Capture the cell that displays the provided text and extract its [x, y] central coordinate. 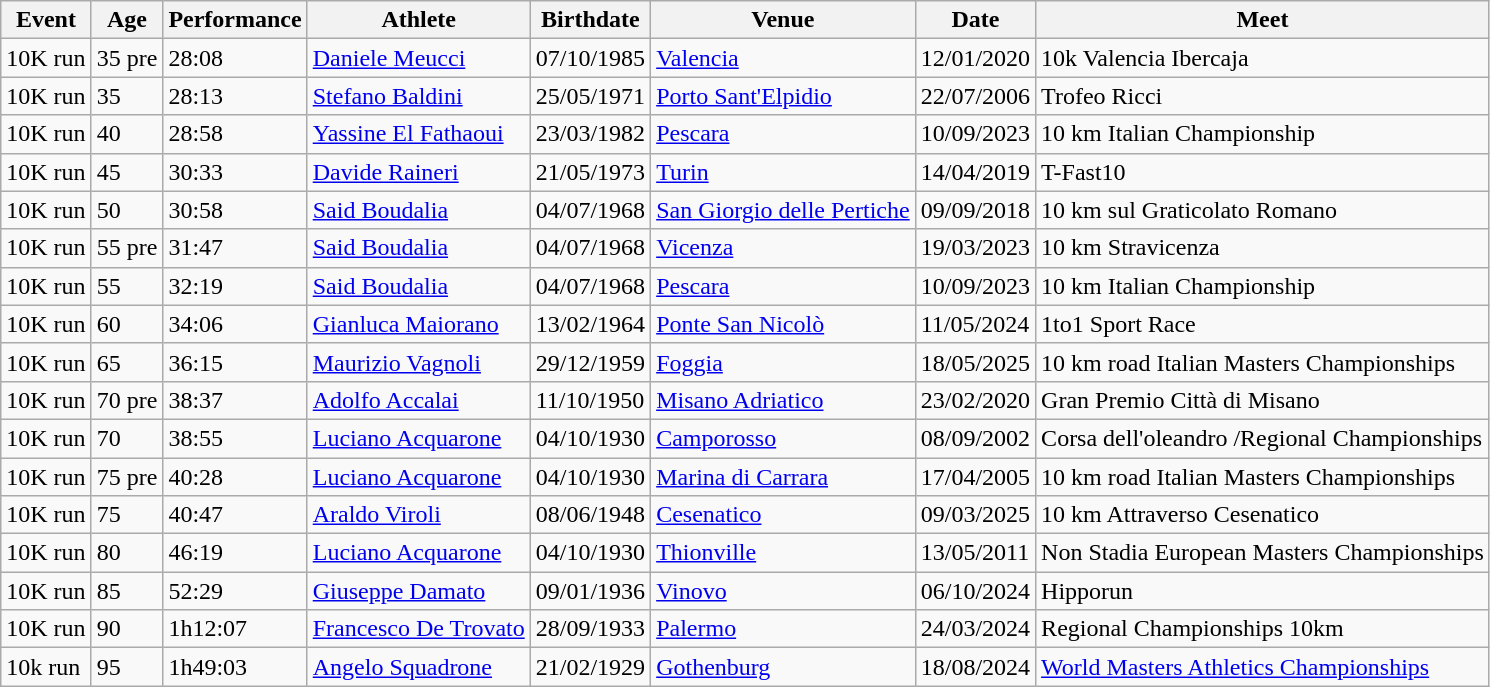
T-Fast10 [1263, 172]
Age [127, 20]
30:58 [235, 210]
29/12/1959 [590, 362]
45 [127, 172]
09/03/2025 [975, 515]
Thionville [784, 553]
Misano Adriatico [784, 400]
Ponte San Nicolò [784, 324]
28/09/1933 [590, 629]
Palermo [784, 629]
80 [127, 553]
San Giorgio delle Pertiche [784, 210]
25/05/1971 [590, 96]
07/10/1985 [590, 58]
13/05/2011 [975, 553]
40 [127, 134]
28:13 [235, 96]
19/03/2023 [975, 248]
Daniele Meucci [418, 58]
09/01/1936 [590, 591]
08/09/2002 [975, 438]
Trofeo Ricci [1263, 96]
95 [127, 667]
Regional Championships 10km [1263, 629]
36:15 [235, 362]
Birthdate [590, 20]
Meet [1263, 20]
55 pre [127, 248]
11/10/1950 [590, 400]
Giuseppe Damato [418, 591]
30:33 [235, 172]
46:19 [235, 553]
Angelo Squadrone [418, 667]
21/05/1973 [590, 172]
Date [975, 20]
22/07/2006 [975, 96]
Camporosso [784, 438]
Gothenburg [784, 667]
70 pre [127, 400]
Foggia [784, 362]
Event [46, 20]
Francesco De Trovato [418, 629]
38:37 [235, 400]
55 [127, 286]
31:47 [235, 248]
21/02/1929 [590, 667]
Stefano Baldini [418, 96]
1to1 Sport Race [1263, 324]
Hipporun [1263, 591]
Gianluca Maiorano [418, 324]
65 [127, 362]
11/05/2024 [975, 324]
06/10/2024 [975, 591]
10k Valencia Ibercaja [1263, 58]
35 pre [127, 58]
38:55 [235, 438]
Gran Premio Città di Misano [1263, 400]
18/08/2024 [975, 667]
1h12:07 [235, 629]
32:19 [235, 286]
Vinovo [784, 591]
60 [127, 324]
70 [127, 438]
Vicenza [784, 248]
75 pre [127, 477]
World Masters Athletics Championships [1263, 667]
Valencia [784, 58]
Cesenatico [784, 515]
40:28 [235, 477]
24/03/2024 [975, 629]
23/03/1982 [590, 134]
35 [127, 96]
28:58 [235, 134]
10 km Attraverso Cesenatico [1263, 515]
1h49:03 [235, 667]
09/09/2018 [975, 210]
08/06/1948 [590, 515]
75 [127, 515]
14/04/2019 [975, 172]
Adolfo Accalai [418, 400]
52:29 [235, 591]
Corsa dell'oleandro /Regional Championships [1263, 438]
10 km sul Graticolato Romano [1263, 210]
28:08 [235, 58]
Porto Sant'Elpidio [784, 96]
50 [127, 210]
40:47 [235, 515]
34:06 [235, 324]
Non Stadia European Masters Championships [1263, 553]
Marina di Carrara [784, 477]
Athlete [418, 20]
90 [127, 629]
13/02/1964 [590, 324]
Araldo Viroli [418, 515]
12/01/2020 [975, 58]
23/02/2020 [975, 400]
10 km Stravicenza [1263, 248]
17/04/2005 [975, 477]
10k run [46, 667]
Davide Raineri [418, 172]
Turin [784, 172]
Performance [235, 20]
18/05/2025 [975, 362]
Maurizio Vagnoli [418, 362]
Venue [784, 20]
85 [127, 591]
Yassine El Fathaoui [418, 134]
